Scan for the cell matching the given text and deliver its [x, y] coordinate at center. 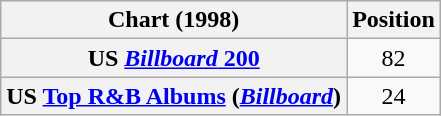
US Billboard 200 [174, 58]
US Top R&B Albums (Billboard) [174, 96]
24 [394, 96]
82 [394, 58]
Position [394, 20]
Chart (1998) [174, 20]
